Return (x, y) of the center of cell containing provided text 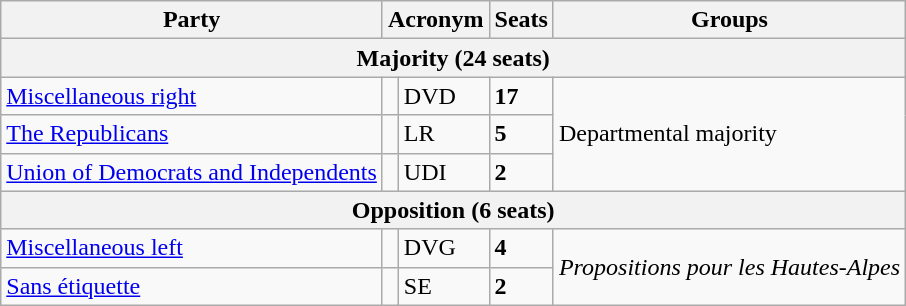
UDI (444, 172)
Departmental majority (729, 134)
DVG (444, 248)
5 (521, 134)
Majority (24 seats) (454, 58)
Propositions pour les Hautes-Alpes (729, 267)
LR (444, 134)
Miscellaneous right (192, 96)
SE (444, 286)
Party (192, 20)
Miscellaneous left (192, 248)
Union of Democrats and Independents (192, 172)
17 (521, 96)
Sans étiquette (192, 286)
DVD (444, 96)
The Republicans (192, 134)
4 (521, 248)
Opposition (6 seats) (454, 210)
Groups (729, 20)
Seats (521, 20)
Acronym (436, 20)
